Pinpoint the cell where the given text exists, returning its [X, Y] midpoint coordinate. 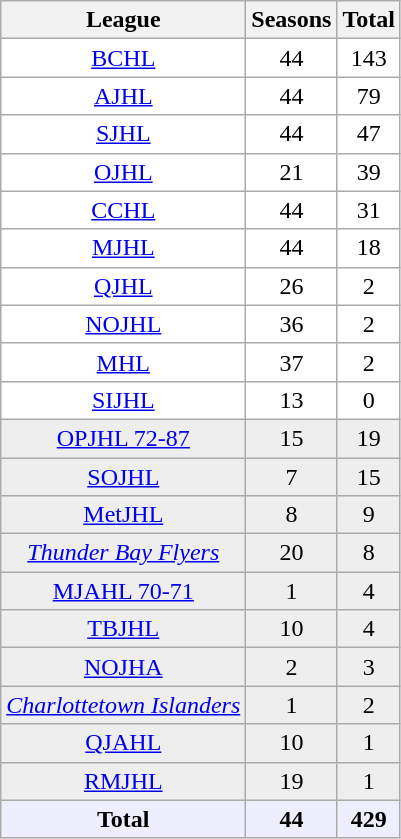
0 [369, 400]
9 [369, 515]
Thunder Bay Flyers [124, 553]
21 [292, 172]
MJHL [124, 248]
SJHL [124, 134]
Charlottetown Islanders [124, 705]
RMJHL [124, 781]
QJAHL [124, 743]
NOJHA [124, 667]
TBJHL [124, 629]
MJAHL 70-71 [124, 591]
SOJHL [124, 477]
31 [369, 210]
BCHL [124, 58]
QJHL [124, 286]
SIJHL [124, 400]
MHL [124, 362]
47 [369, 134]
13 [292, 400]
429 [369, 819]
79 [369, 96]
37 [292, 362]
26 [292, 286]
39 [369, 172]
7 [292, 477]
MetJHL [124, 515]
NOJHL [124, 324]
OJHL [124, 172]
OPJHL 72-87 [124, 438]
3 [369, 667]
18 [369, 248]
AJHL [124, 96]
143 [369, 58]
Seasons [292, 20]
League [124, 20]
36 [292, 324]
CCHL [124, 210]
20 [292, 553]
